Pinpoint the cell where the given text exists, returning its [X, Y] midpoint coordinate. 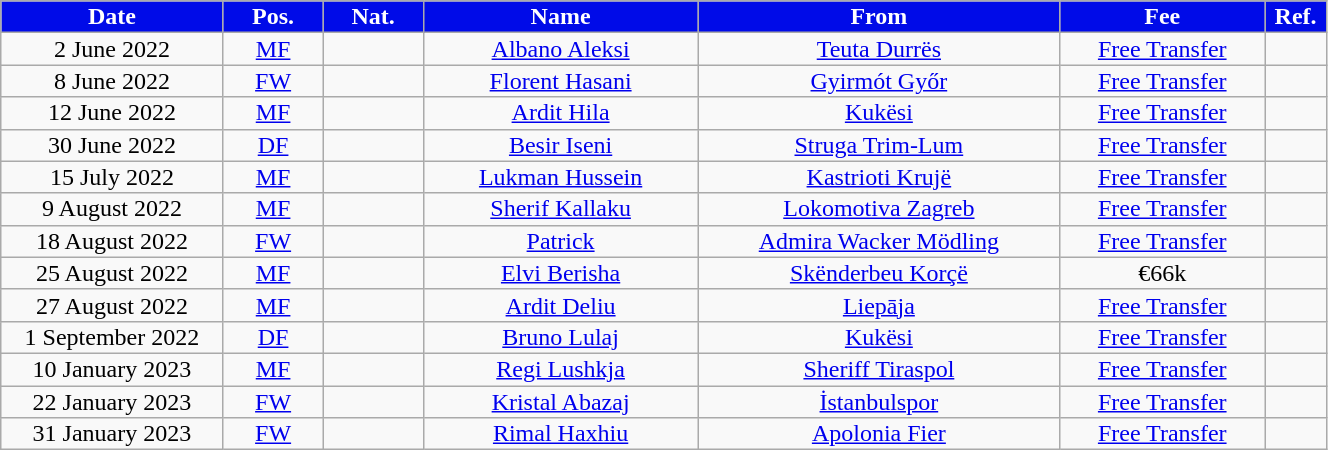
Besir Iseni [560, 145]
From [879, 17]
30 June 2022 [112, 145]
Ardit Deliu [560, 305]
Albano Aleksi [560, 49]
Nat. [373, 17]
Kristal Abazaj [560, 402]
Liepāja [879, 305]
Regi Lushkja [560, 369]
Patrick [560, 241]
Pos. [273, 17]
Skënderbeu Korçë [879, 273]
22 January 2023 [112, 402]
€66k [1162, 273]
31 January 2023 [112, 434]
18 August 2022 [112, 241]
9 August 2022 [112, 209]
10 January 2023 [112, 369]
Ref. [1296, 17]
25 August 2022 [112, 273]
İstanbulspor [879, 402]
Lukman Hussein [560, 177]
2 June 2022 [112, 49]
Lokomotiva Zagreb [879, 209]
Bruno Lulaj [560, 337]
Apolonia Fier [879, 434]
Sheriff Tiraspol [879, 369]
27 August 2022 [112, 305]
1 September 2022 [112, 337]
Struga Trim-Lum [879, 145]
Gyirmót Győr [879, 81]
8 June 2022 [112, 81]
Florent Hasani [560, 81]
Date [112, 17]
Elvi Berisha [560, 273]
Teuta Durrës [879, 49]
Sherif Kallaku [560, 209]
Fee [1162, 17]
Rimal Haxhiu [560, 434]
15 July 2022 [112, 177]
12 June 2022 [112, 113]
Ardit Hila [560, 113]
Name [560, 17]
Admira Wacker Mödling [879, 241]
Kastrioti Krujë [879, 177]
